From the cell containing the given text, extract its center point as (x, y) coordinate. 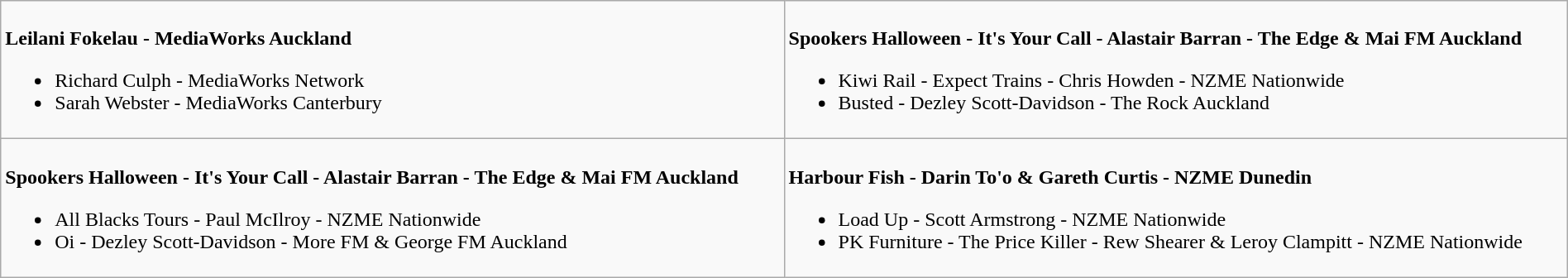
Leilani Fokelau - MediaWorks AucklandRichard Culph - MediaWorks NetworkSarah Webster - MediaWorks Canterbury (392, 69)
